Identify which cell holds the provided text, then report its [X, Y] central coordinate. 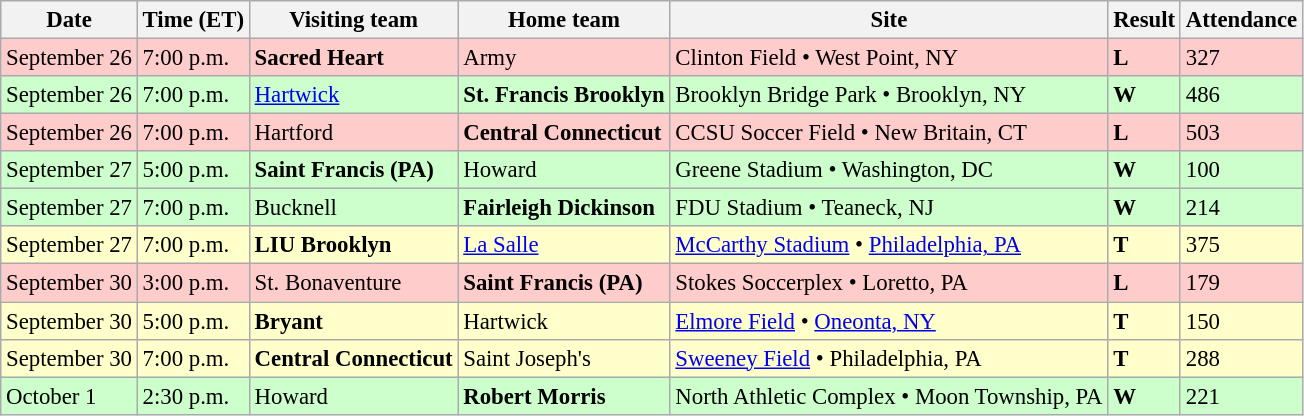
McCarthy Stadium • Philadelphia, PA [889, 245]
288 [1241, 358]
3:00 p.m. [193, 283]
Army [564, 58]
375 [1241, 245]
October 1 [69, 396]
Clinton Field • West Point, NY [889, 58]
Robert Morris [564, 396]
Saint Joseph's [564, 358]
503 [1241, 133]
Visiting team [354, 20]
Bryant [354, 321]
214 [1241, 208]
Time (ET) [193, 20]
La Salle [564, 245]
Fairleigh Dickinson [564, 208]
St. Francis Brooklyn [564, 95]
Brooklyn Bridge Park • Brooklyn, NY [889, 95]
LIU Brooklyn [354, 245]
2:30 p.m. [193, 396]
Bucknell [354, 208]
Greene Stadium • Washington, DC [889, 170]
St. Bonaventure [354, 283]
179 [1241, 283]
Date [69, 20]
CCSU Soccer Field • New Britain, CT [889, 133]
327 [1241, 58]
Site [889, 20]
Sacred Heart [354, 58]
221 [1241, 396]
North Athletic Complex • Moon Township, PA [889, 396]
Hartford [354, 133]
150 [1241, 321]
486 [1241, 95]
Elmore Field • Oneonta, NY [889, 321]
Home team [564, 20]
Attendance [1241, 20]
100 [1241, 170]
Stokes Soccerplex • Loretto, PA [889, 283]
Sweeney Field • Philadelphia, PA [889, 358]
FDU Stadium • Teaneck, NJ [889, 208]
Result [1144, 20]
